Extract the [X, Y] coordinate from the center of the cell holding the provided text.  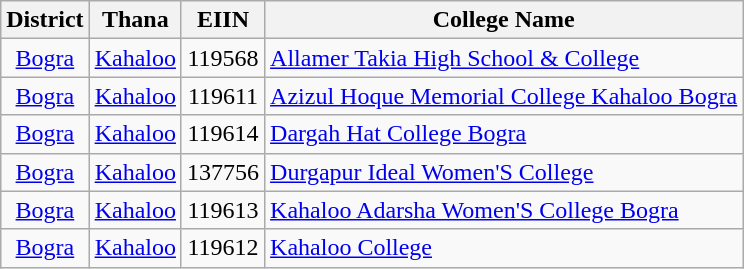
119613 [222, 210]
Kahaloo College [504, 248]
College Name [504, 20]
District [45, 20]
Dargah Hat College Bogra [504, 134]
Azizul Hoque Memorial College Kahaloo Bogra [504, 96]
119568 [222, 58]
Allamer Takia High School & College [504, 58]
Kahaloo Adarsha Women'S College Bogra [504, 210]
119612 [222, 248]
Thana [135, 20]
119614 [222, 134]
Durgapur Ideal Women'S College [504, 172]
119611 [222, 96]
137756 [222, 172]
EIIN [222, 20]
